Capture the cell that displays the provided text and extract its [x, y] central coordinate. 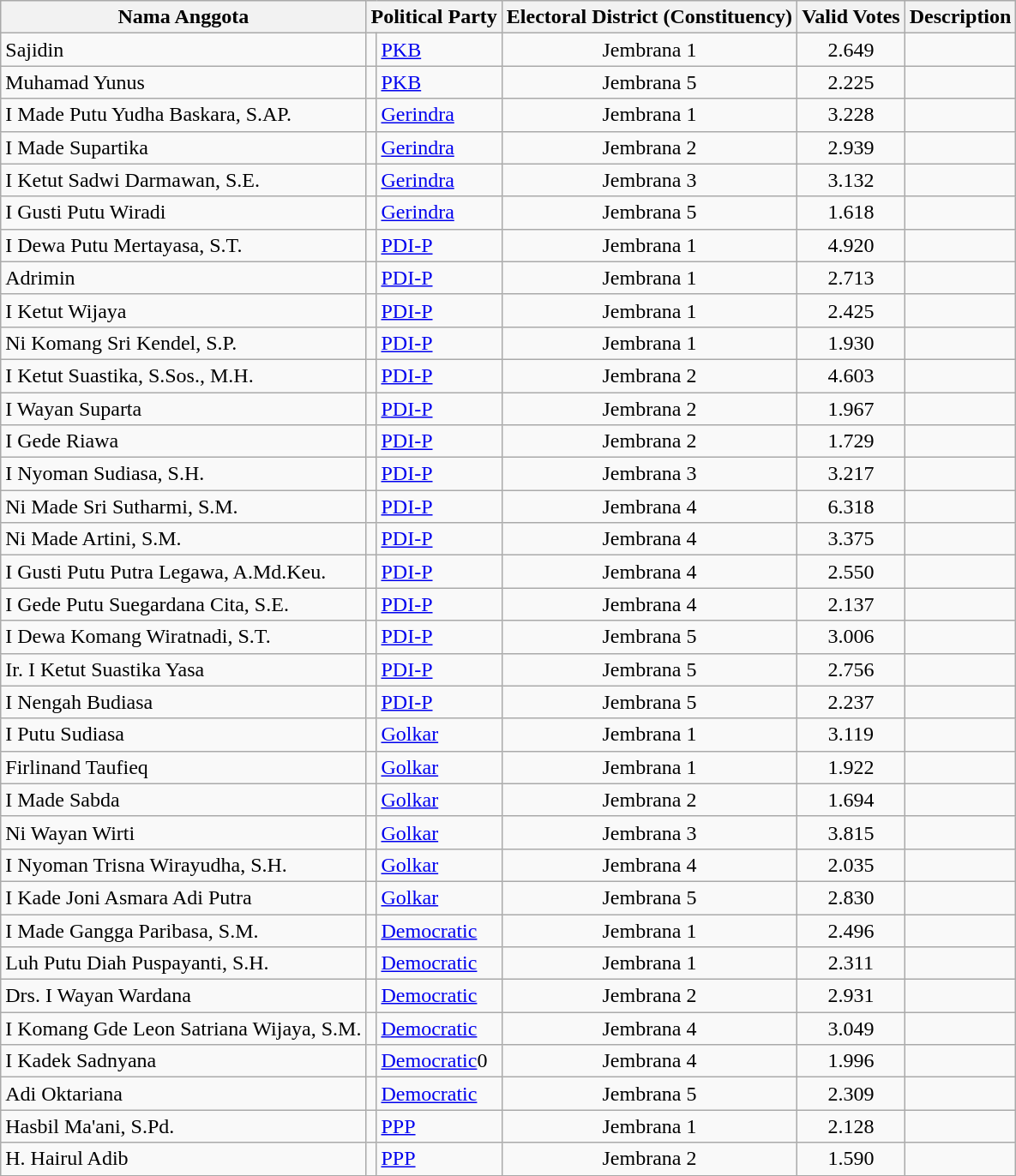
2.035 [851, 865]
Sajidin [183, 50]
Valid Votes [851, 17]
I Gusti Putu Putra Legawa, A.Md.Keu. [183, 572]
I Ketut Wijaya [183, 310]
4.603 [851, 375]
1.618 [851, 213]
3.375 [851, 539]
I Ketut Suastika, S.Sos., M.H. [183, 375]
2.830 [851, 897]
Hasbil Ma'ani, S.Pd. [183, 1126]
I Kadek Sadnyana [183, 1061]
2.137 [851, 604]
I Dewa Putu Mertayasa, S.T. [183, 245]
2.311 [851, 963]
4.920 [851, 245]
1.930 [851, 343]
3.217 [851, 474]
Ni Made Artini, S.M. [183, 539]
Ir. I Ketut Suastika Yasa [183, 669]
2.309 [851, 1094]
Luh Putu Diah Puspayanti, S.H. [183, 963]
6.318 [851, 507]
2.128 [851, 1126]
I Gede Riawa [183, 441]
3.132 [851, 180]
I Nengah Budiasa [183, 702]
Adrimin [183, 278]
3.049 [851, 1029]
I Kade Joni Asmara Adi Putra [183, 897]
Electoral District (Constituency) [649, 17]
I Ketut Sadwi Darmawan, S.E. [183, 180]
I Nyoman Sudiasa, S.H. [183, 474]
2.225 [851, 82]
I Made Gangga Paribasa, S.M. [183, 930]
I Made Sabda [183, 800]
2.756 [851, 669]
1.729 [851, 441]
1.694 [851, 800]
I Wayan Suparta [183, 409]
I Komang Gde Leon Satriana Wijaya, S.M. [183, 1029]
3.228 [851, 115]
3.815 [851, 832]
2.496 [851, 930]
Ni Komang Sri Kendel, S.P. [183, 343]
I Nyoman Trisna Wirayudha, S.H. [183, 865]
3.119 [851, 735]
1.967 [851, 409]
1.590 [851, 1159]
2.425 [851, 310]
Description [960, 17]
Drs. I Wayan Wardana [183, 996]
I Dewa Komang Wiratnadi, S.T. [183, 637]
2.713 [851, 278]
2.649 [851, 50]
Firlinand Taufieq [183, 767]
I Gede Putu Suegardana Cita, S.E. [183, 604]
2.939 [851, 147]
Political Party [434, 17]
2.550 [851, 572]
2.931 [851, 996]
Democratic0 [439, 1061]
2.237 [851, 702]
Ni Made Sri Sutharmi, S.M. [183, 507]
Nama Anggota [183, 17]
I Gusti Putu Wiradi [183, 213]
Ni Wayan Wirti [183, 832]
Muhamad Yunus [183, 82]
1.922 [851, 767]
I Putu Sudiasa [183, 735]
3.006 [851, 637]
H. Hairul Adib [183, 1159]
Adi Oktariana [183, 1094]
1.996 [851, 1061]
I Made Putu Yudha Baskara, S.AP. [183, 115]
I Made Supartika [183, 147]
